Detect which cell encompasses the target text, then output its [X, Y] center coordinate. 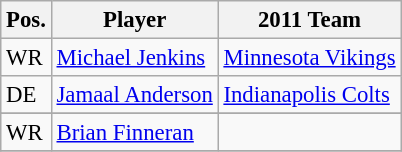
Brian Finneran [134, 133]
Indianapolis Colts [310, 95]
Player [134, 20]
2011 Team [310, 20]
DE [26, 95]
Minnesota Vikings [310, 58]
Jamaal Anderson [134, 95]
Michael Jenkins [134, 58]
Pos. [26, 20]
